Provide the [x, y] coordinate of the cell's center where the given text is located.  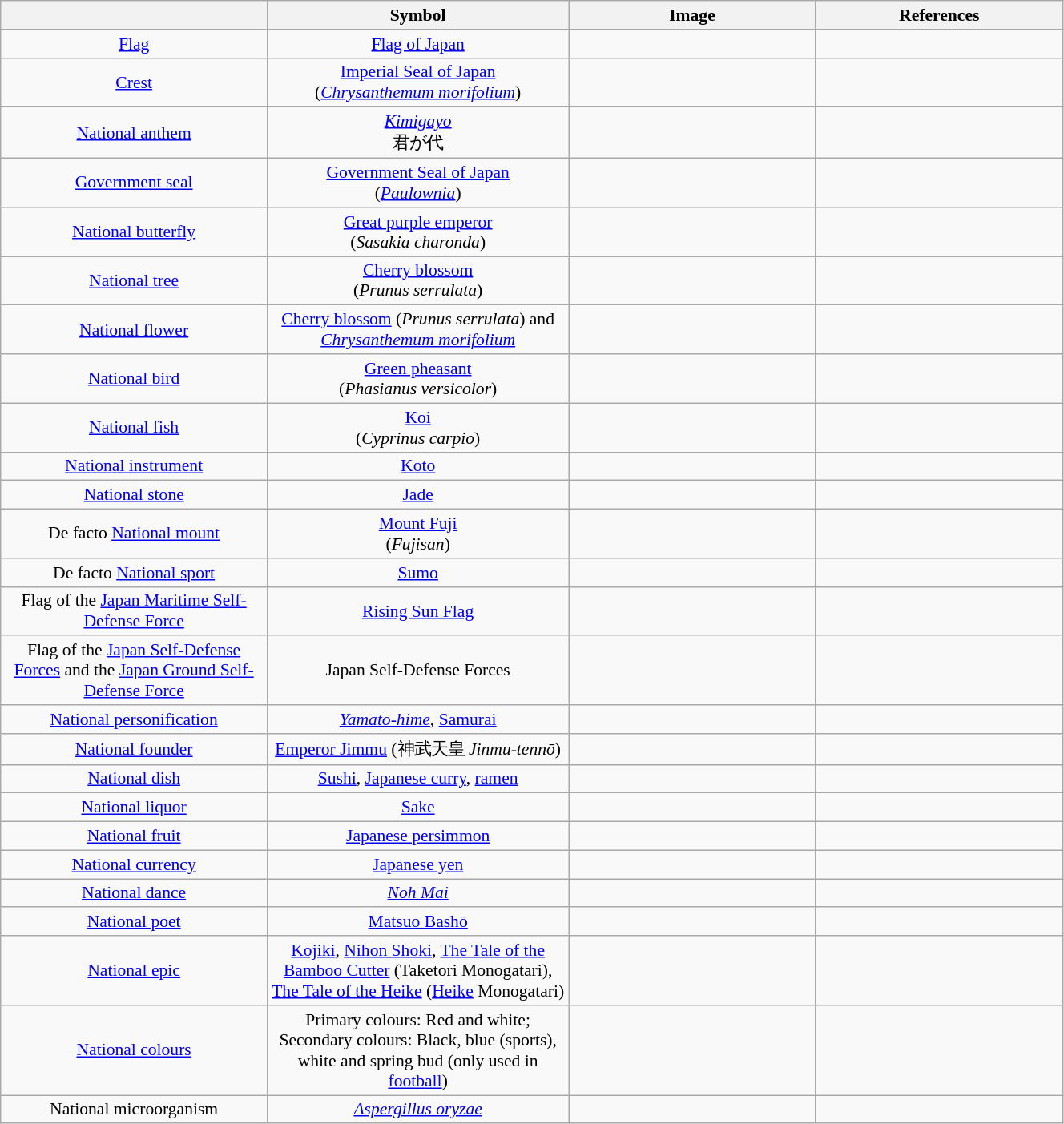
Image [692, 15]
Kimigayo君が代 [417, 133]
References [939, 15]
Government seal [135, 183]
National tree [135, 280]
Primary colours: Red and white; Secondary colours: Black, blue (sports), white and spring bud (only used in football) [417, 1050]
National dance [135, 893]
National personification [135, 719]
National microorganism [135, 1110]
National butterfly [135, 232]
De facto National mount [135, 534]
Sumo [417, 573]
Sushi, Japanese curry, ramen [417, 779]
Sake [417, 808]
Crest [135, 82]
Noh Mai [417, 893]
Mount Fuji (Fujisan) [417, 534]
Matsuo Bashō [417, 922]
National poet [135, 922]
Kojiki, Nihon Shoki, The Tale of the Bamboo Cutter (Taketori Monogatari), The Tale of the Heike (Heike Monogatari) [417, 971]
Symbol [417, 15]
National instrument [135, 466]
National flower [135, 330]
Aspergillus oryzae [417, 1110]
National dish [135, 779]
De facto National sport [135, 573]
National bird [135, 378]
National fruit [135, 836]
National currency [135, 864]
Emperor Jimmu (神武天皇 Jinmu-tennō) [417, 750]
Japanese persimmon [417, 836]
Japanese yen [417, 864]
National epic [135, 971]
National stone [135, 495]
Green pheasant (Phasianus versicolor) [417, 378]
Japan Self-Defense Forces [417, 671]
Koi (Cyprinus carpio) [417, 428]
Jade [417, 495]
Great purple emperor (Sasakia charonda) [417, 232]
National fish [135, 428]
Cherry blossom (Prunus serrulata) [417, 280]
Cherry blossom (Prunus serrulata) and Chrysanthemum morifolium [417, 330]
Government Seal of Japan (Paulownia) [417, 183]
National anthem [135, 133]
Imperial Seal of Japan (Chrysanthemum morifolium) [417, 82]
Flag of the Japan Maritime Self-Defense Force [135, 610]
National founder [135, 750]
Yamato-hime, Samurai [417, 719]
Flag [135, 44]
Flag of the Japan Self-Defense Forces and the Japan Ground Self-Defense Force [135, 671]
Rising Sun Flag [417, 610]
Flag of Japan [417, 44]
National colours [135, 1050]
National liquor [135, 808]
Koto [417, 466]
